From the cell containing the given text, extract its center point as (x, y) coordinate. 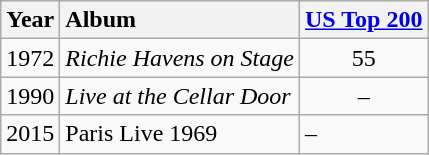
Album (180, 20)
1990 (30, 96)
Paris Live 1969 (180, 134)
US Top 200 (363, 20)
Richie Havens on Stage (180, 58)
55 (363, 58)
1972 (30, 58)
Live at the Cellar Door (180, 96)
2015 (30, 134)
Year (30, 20)
